Detect which cell encompasses the target text, then output its [X, Y] center coordinate. 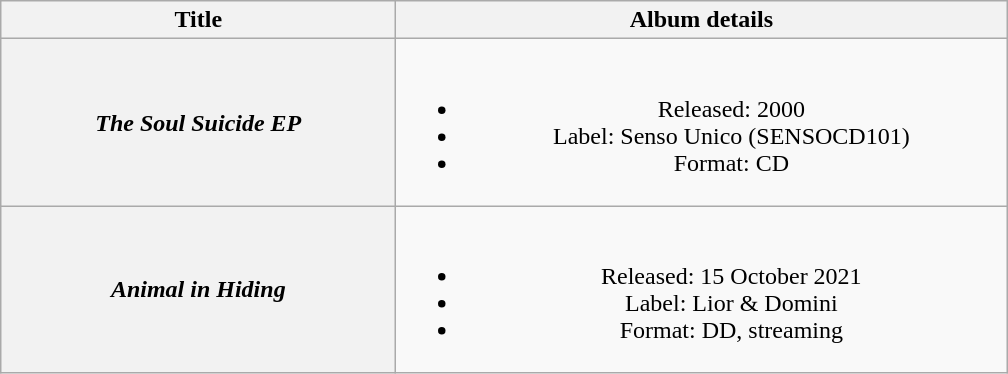
Released: 15 October 2021Label: Lior & DominiFormat: DD, streaming [702, 290]
Title [198, 20]
Album details [702, 20]
Animal in Hiding [198, 290]
The Soul Suicide EP [198, 122]
Released: 2000Label: Senso Unico (SENSOCD101)Format: CD [702, 122]
